Detect which cell encompasses the target text, then output its [X, Y] center coordinate. 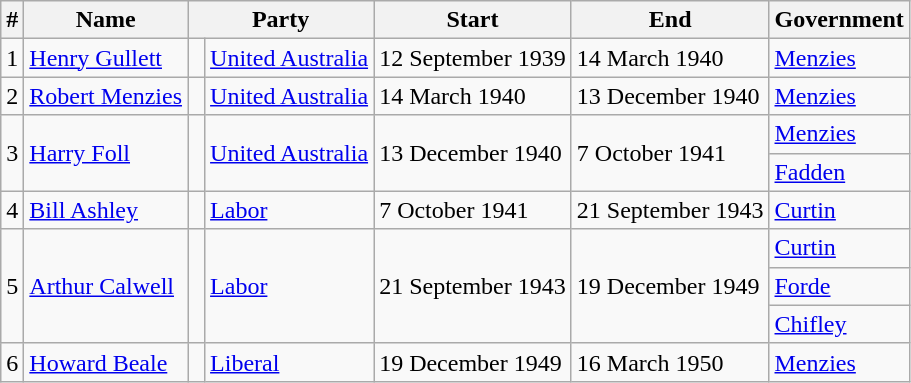
12 September 1939 [473, 58]
Arthur Calwell [106, 286]
Liberal [290, 362]
Bill Ashley [106, 210]
Fadden [839, 172]
16 March 1950 [670, 362]
1 [12, 58]
3 [12, 153]
# [12, 20]
Start [473, 20]
6 [12, 362]
4 [12, 210]
5 [12, 286]
Harry Foll [106, 153]
End [670, 20]
Robert Menzies [106, 96]
2 [12, 96]
Party [281, 20]
Name [106, 20]
Government [839, 20]
Forde [839, 286]
Chifley [839, 324]
Howard Beale [106, 362]
Henry Gullett [106, 58]
